Determine the (X, Y) coordinate at the center of the cell enclosing the given text.  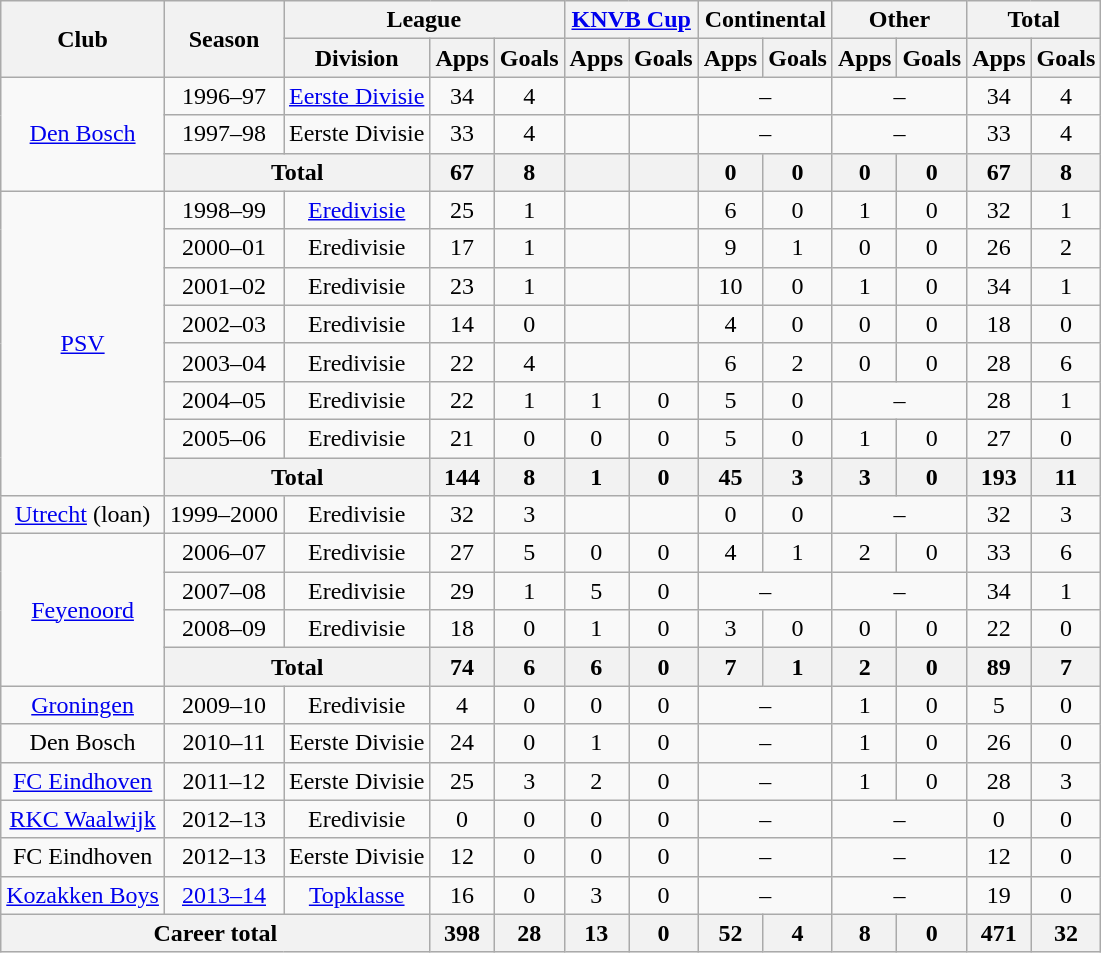
21 (462, 438)
Feyenoord (83, 610)
19 (999, 895)
471 (999, 933)
2011–12 (224, 781)
23 (462, 286)
KNVB Cup (631, 20)
2008–09 (224, 629)
2000–01 (224, 248)
398 (462, 933)
16 (462, 895)
League (424, 20)
1998–99 (224, 210)
14 (462, 324)
17 (462, 248)
Topklasse (357, 895)
2006–07 (224, 553)
10 (730, 286)
Club (83, 39)
Other (899, 20)
74 (462, 667)
Division (357, 58)
193 (999, 477)
Utrecht (loan) (83, 515)
89 (999, 667)
Groningen (83, 705)
52 (730, 933)
11 (1066, 477)
1997–98 (224, 134)
45 (730, 477)
2007–08 (224, 591)
144 (462, 477)
13 (596, 933)
Kozakken Boys (83, 895)
24 (462, 743)
2005–06 (224, 438)
29 (462, 591)
2004–05 (224, 400)
Continental (765, 20)
2001–02 (224, 286)
2013–14 (224, 895)
2002–03 (224, 324)
1999–2000 (224, 515)
RKC Waalwijk (83, 819)
Career total (216, 933)
2003–04 (224, 362)
2009–10 (224, 705)
1996–97 (224, 96)
2010–11 (224, 743)
9 (730, 248)
PSV (83, 343)
Season (224, 39)
